Search for the cell housing the specified text and yield its (X, Y) center coordinate. 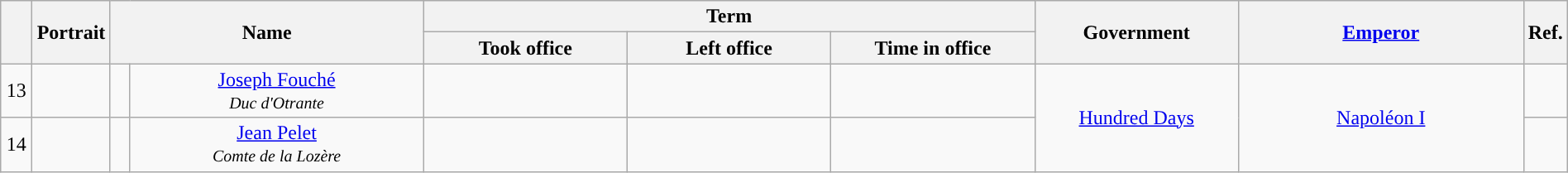
Napoléon I (1381, 118)
Jean PeletComte de la Lozère (276, 144)
Name (266, 32)
Portrait (71, 32)
Term (729, 17)
Emperor (1381, 32)
Left office (729, 48)
14 (17, 144)
Ref. (1545, 32)
13 (17, 91)
Took office (525, 48)
Joseph FouchéDuc d'Otrante (276, 91)
Hundred Days (1136, 118)
Government (1136, 32)
Time in office (933, 48)
